Detect which cell encompasses the target text, then output its [X, Y] center coordinate. 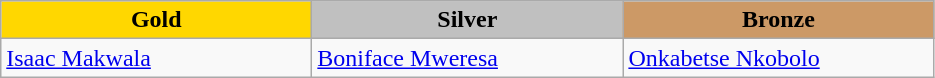
Boniface Mweresa [468, 58]
Onkabetse Nkobolo [778, 58]
Bronze [778, 20]
Gold [156, 20]
Silver [468, 20]
Isaac Makwala [156, 58]
